Extract the (X, Y) coordinate from the center of the cell holding the provided text.  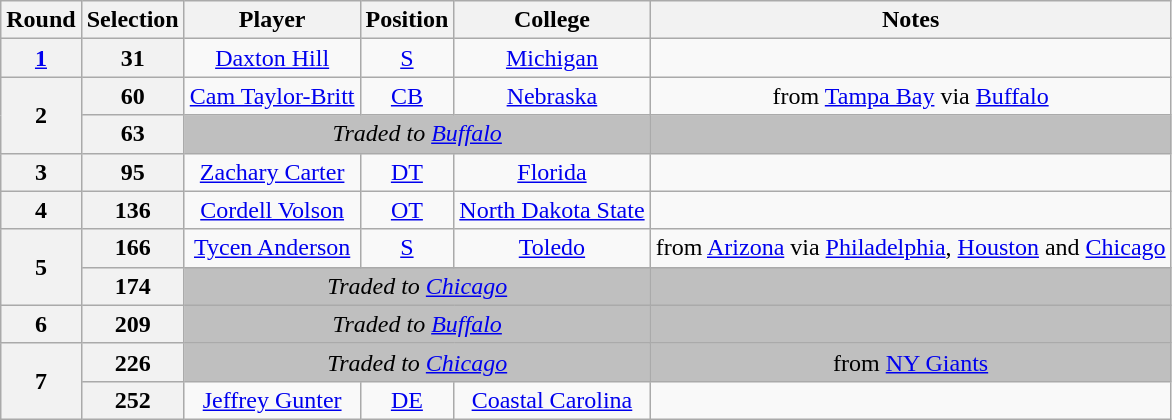
252 (132, 400)
from Arizona via Philadelphia, Houston and Chicago (910, 248)
3 (41, 172)
31 (132, 58)
CB (407, 96)
DT (407, 172)
Florida (552, 172)
from Tampa Bay via Buffalo (910, 96)
136 (132, 210)
Notes (910, 20)
60 (132, 96)
226 (132, 362)
Selection (132, 20)
209 (132, 324)
1 (41, 58)
Cam Taylor-Britt (272, 96)
Toledo (552, 248)
Coastal Carolina (552, 400)
Daxton Hill (272, 58)
Round (41, 20)
DE (407, 400)
4 (41, 210)
166 (132, 248)
Jeffrey Gunter (272, 400)
North Dakota State (552, 210)
2 (41, 115)
63 (132, 134)
Position (407, 20)
Tycen Anderson (272, 248)
5 (41, 267)
Cordell Volson (272, 210)
95 (132, 172)
OT (407, 210)
174 (132, 286)
7 (41, 381)
Nebraska (552, 96)
Player (272, 20)
College (552, 20)
6 (41, 324)
Zachary Carter (272, 172)
Michigan (552, 58)
from NY Giants (910, 362)
